Provide the [x, y] coordinate of the cell's center where the given text is located.  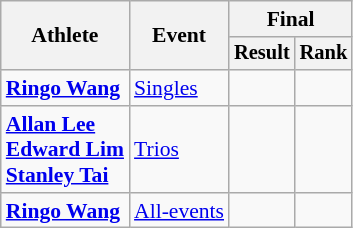
Result [262, 54]
Rank [324, 54]
Athlete [65, 36]
Allan LeeEdward LimStanley Tai [65, 150]
Ringo Wang [65, 88]
Event [179, 36]
Trios [179, 150]
Final [290, 19]
Singles [179, 88]
